Return the [X, Y] coordinate for the center point of the cell that contains the specified text.  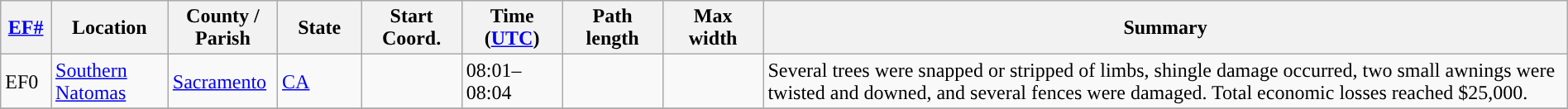
CA [319, 81]
EF# [26, 28]
State [319, 28]
Max width [713, 28]
County / Parish [222, 28]
Time (UTC) [512, 28]
08:01–08:04 [512, 81]
EF0 [26, 81]
Start Coord. [412, 28]
Summary [1165, 28]
Path length [613, 28]
Sacramento [222, 81]
Location [110, 28]
Southern Natomas [110, 81]
